Locate the cell with the specified text and output its [X, Y] center coordinate. 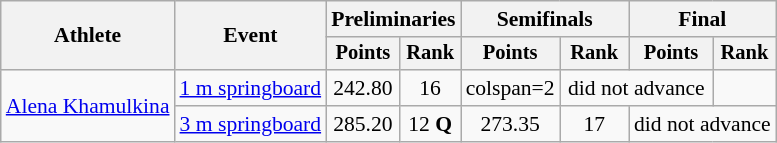
12 Q [430, 124]
Semifinals [545, 19]
1 m springboard [251, 88]
Alena Khamulkina [88, 106]
3 m springboard [251, 124]
Final [702, 19]
17 [594, 124]
Event [251, 36]
242.80 [363, 88]
Preliminaries [393, 19]
285.20 [363, 124]
colspan=2 [510, 88]
16 [430, 88]
Athlete [88, 36]
273.35 [510, 124]
